For the text-containing cell, return its midpoint in [x, y] coordinate format. 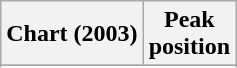
Peakposition [189, 34]
Chart (2003) [72, 34]
